Identify which cell holds the provided text, then report its [X, Y] central coordinate. 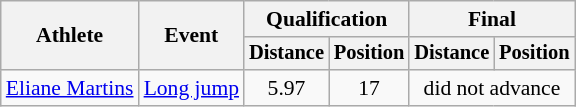
Athlete [70, 36]
Long jump [192, 88]
17 [369, 88]
Final [492, 19]
did not advance [492, 88]
Qualification [326, 19]
Eliane Martins [70, 88]
5.97 [286, 88]
Event [192, 36]
